Return the [X, Y] coordinate for the center point of the cell that contains the specified text.  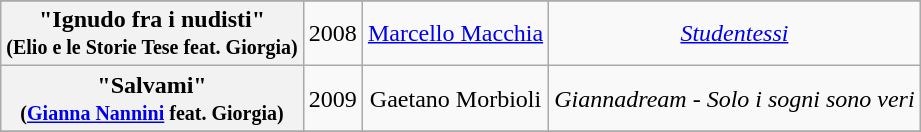
Studentessi [734, 34]
"Ignudo fra i nudisti"(Elio e le Storie Tese feat. Giorgia) [152, 34]
Giannadream - Solo i sogni sono veri [734, 98]
"Salvami"(Gianna Nannini feat. Giorgia) [152, 98]
2008 [332, 34]
2009 [332, 98]
Marcello Macchia [455, 34]
Gaetano Morbioli [455, 98]
